Return the [X, Y] coordinate for the center point of the cell that contains the specified text.  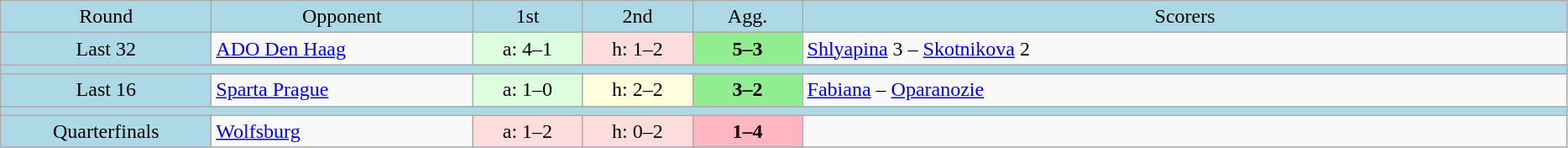
h: 2–2 [638, 90]
1–4 [747, 131]
Wolfsburg [342, 131]
ADO Den Haag [342, 49]
5–3 [747, 49]
h: 0–2 [638, 131]
Sparta Prague [342, 90]
Opponent [342, 17]
a: 1–0 [527, 90]
Agg. [747, 17]
Quarterfinals [106, 131]
2nd [638, 17]
3–2 [747, 90]
Last 32 [106, 49]
Last 16 [106, 90]
h: 1–2 [638, 49]
Scorers [1185, 17]
a: 4–1 [527, 49]
Shlyapina 3 – Skotnikova 2 [1185, 49]
a: 1–2 [527, 131]
1st [527, 17]
Round [106, 17]
Fabiana – Oparanozie [1185, 90]
